Determine the [x, y] coordinate at the center of the cell enclosing the given text.  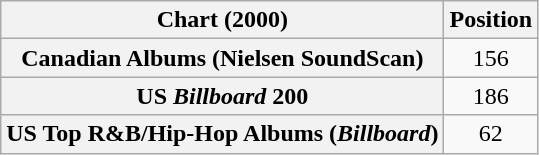
US Top R&B/Hip-Hop Albums (Billboard) [222, 134]
Chart (2000) [222, 20]
62 [491, 134]
156 [491, 58]
Canadian Albums (Nielsen SoundScan) [222, 58]
US Billboard 200 [222, 96]
Position [491, 20]
186 [491, 96]
